Return the [x, y] coordinate for the center point of the cell that contains the specified text.  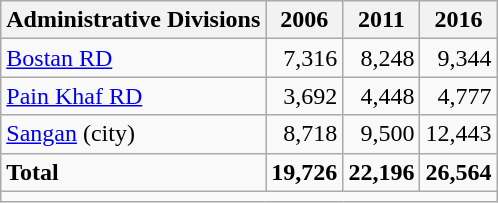
8,248 [382, 58]
Bostan RD [134, 58]
2011 [382, 20]
Administrative Divisions [134, 20]
Total [134, 172]
9,344 [458, 58]
22,196 [382, 172]
Pain Khaf RD [134, 96]
2006 [304, 20]
9,500 [382, 134]
4,448 [382, 96]
12,443 [458, 134]
26,564 [458, 172]
2016 [458, 20]
3,692 [304, 96]
19,726 [304, 172]
7,316 [304, 58]
8,718 [304, 134]
4,777 [458, 96]
Sangan (city) [134, 134]
